Provide the (X, Y) coordinate of the cell's center where the given text is located.  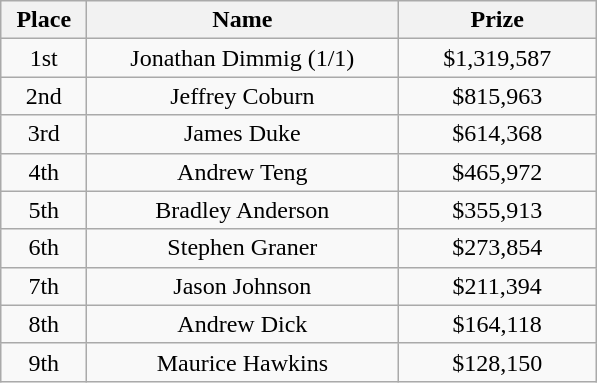
Bradley Anderson (242, 210)
Andrew Teng (242, 172)
2nd (44, 96)
Jonathan Dimmig (1/1) (242, 58)
Stephen Graner (242, 248)
Andrew Dick (242, 324)
$128,150 (498, 362)
4th (44, 172)
1st (44, 58)
$355,913 (498, 210)
$815,963 (498, 96)
Prize (498, 20)
$1,319,587 (498, 58)
6th (44, 248)
7th (44, 286)
James Duke (242, 134)
5th (44, 210)
8th (44, 324)
Jason Johnson (242, 286)
Maurice Hawkins (242, 362)
9th (44, 362)
Place (44, 20)
$273,854 (498, 248)
$614,368 (498, 134)
$211,394 (498, 286)
$164,118 (498, 324)
$465,972 (498, 172)
Name (242, 20)
3rd (44, 134)
Jeffrey Coburn (242, 96)
